Pinpoint the cell where the given text exists, returning its (X, Y) midpoint coordinate. 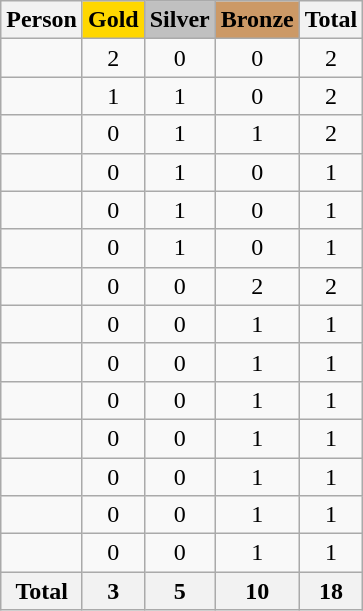
Person (42, 20)
5 (180, 591)
Silver (180, 20)
Bronze (257, 20)
10 (257, 591)
18 (331, 591)
Gold (113, 20)
3 (113, 591)
